Determine the (X, Y) coordinate at the center of the cell enclosing the given text.  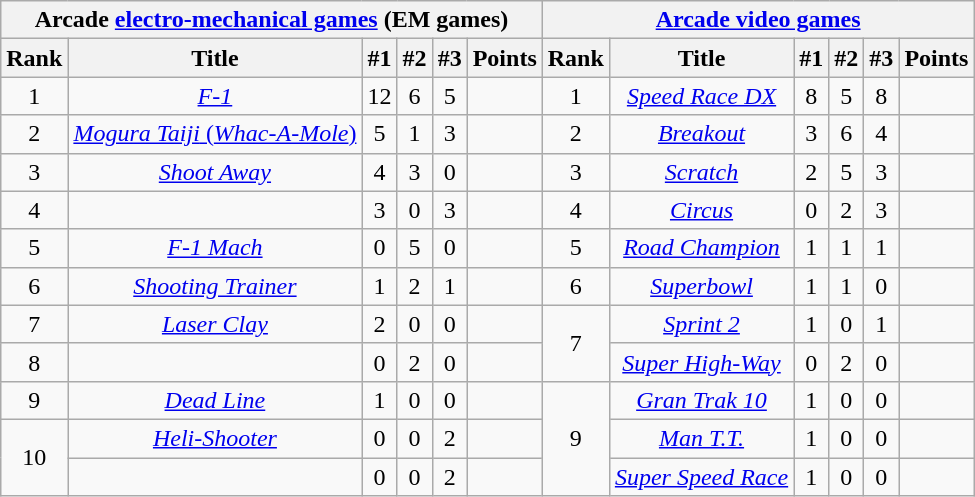
Road Champion (701, 248)
Speed Race DX (701, 96)
Super Speed Race (701, 477)
Circus (701, 210)
Heli-Shooter (215, 438)
F-1 Mach (215, 248)
Superbowl (701, 286)
Gran Trak 10 (701, 400)
Arcade video games (758, 20)
Arcade electro-mechanical games (EM games) (272, 20)
Dead Line (215, 400)
Shooting Trainer (215, 286)
Breakout (701, 134)
Laser Clay (215, 324)
Super High-Way (701, 362)
F-1 (215, 96)
Sprint 2 (701, 324)
10 (34, 457)
12 (380, 96)
Mogura Taiji (Whac-A-Mole) (215, 134)
Man T.T. (701, 438)
Shoot Away (215, 172)
Scratch (701, 172)
